Capture the cell that displays the provided text and extract its [x, y] central coordinate. 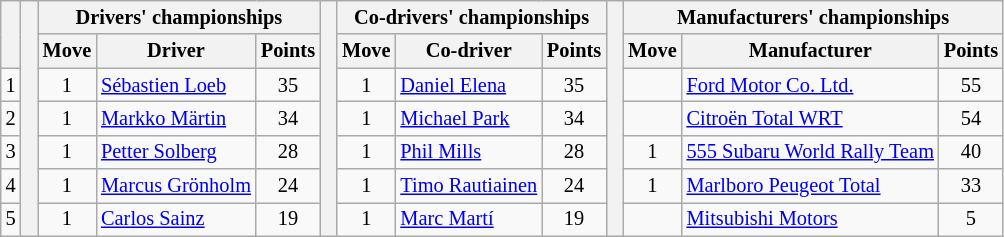
Markko Märtin [176, 118]
Carlos Sainz [176, 219]
Sébastien Loeb [176, 85]
Petter Solberg [176, 152]
Phil Mills [468, 152]
Marlboro Peugeot Total [810, 186]
33 [971, 186]
55 [971, 85]
Timo Rautiainen [468, 186]
Ford Motor Co. Ltd. [810, 85]
Citroën Total WRT [810, 118]
Co-driver [468, 51]
40 [971, 152]
Driver [176, 51]
Manufacturer [810, 51]
555 Subaru World Rally Team [810, 152]
Daniel Elena [468, 85]
2 [11, 118]
3 [11, 152]
4 [11, 186]
Drivers' championships [179, 17]
Co-drivers' championships [472, 17]
Mitsubishi Motors [810, 219]
Marcus Grönholm [176, 186]
Manufacturers' championships [813, 17]
Marc Martí [468, 219]
Michael Park [468, 118]
54 [971, 118]
